Identify which cell holds the provided text, then report its [X, Y] central coordinate. 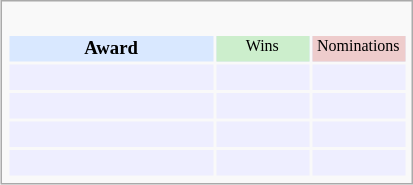
Award [110, 50]
Wins [262, 50]
Nominations [358, 50]
